Extract the (X, Y) coordinate from the center of the cell holding the provided text.  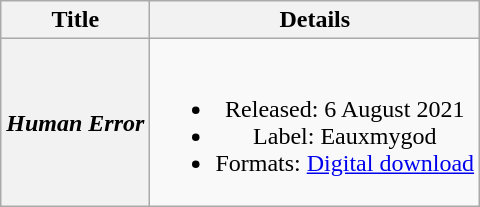
Human Error (76, 122)
Released: 6 August 2021Label: EauxmygodFormats: Digital download (315, 122)
Details (315, 20)
Title (76, 20)
